Find where the given text appears and provide that cell's center as (x, y) coordinate. 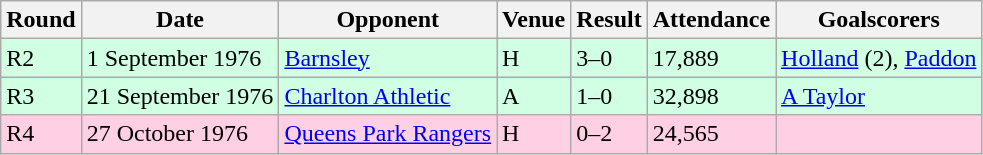
3–0 (609, 58)
Result (609, 20)
21 September 1976 (180, 96)
Barnsley (388, 58)
17,889 (711, 58)
27 October 1976 (180, 134)
R3 (41, 96)
1–0 (609, 96)
0–2 (609, 134)
R2 (41, 58)
Opponent (388, 20)
Venue (534, 20)
Charlton Athletic (388, 96)
32,898 (711, 96)
Attendance (711, 20)
Round (41, 20)
A (534, 96)
1 September 1976 (180, 58)
Queens Park Rangers (388, 134)
A Taylor (879, 96)
24,565 (711, 134)
Date (180, 20)
Goalscorers (879, 20)
Holland (2), Paddon (879, 58)
R4 (41, 134)
